Scan for the cell matching the given text and deliver its [X, Y] coordinate at center. 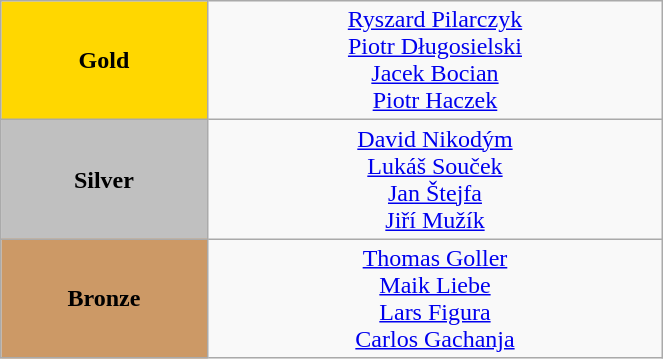
David NikodýmLukáš SoučekJan ŠtejfaJiří Mužík [435, 180]
Ryszard PilarczykPiotr DługosielskiJacek BocianPiotr Haczek [435, 60]
Bronze [104, 298]
Silver [104, 180]
Thomas GollerMaik LiebeLars FiguraCarlos Gachanja [435, 298]
Gold [104, 60]
